Extract the (X, Y) coordinate from the center of the cell holding the provided text.  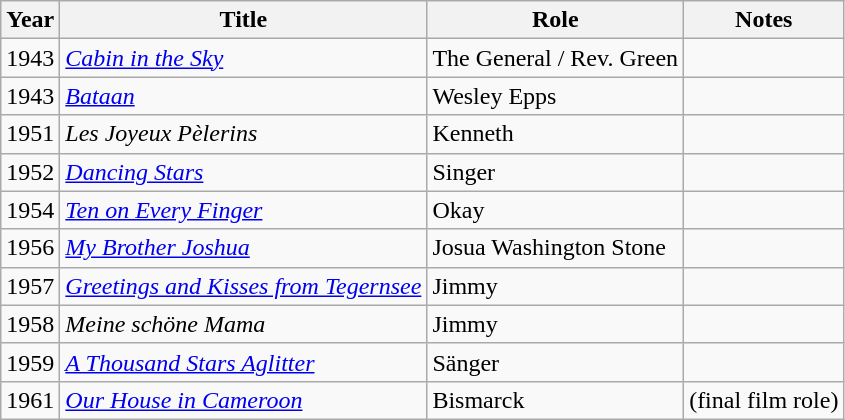
Role (556, 20)
The General / Rev. Green (556, 58)
Les Joyeux Pèlerins (244, 134)
Title (244, 20)
Notes (764, 20)
Kenneth (556, 134)
Bataan (244, 96)
A Thousand Stars Aglitter (244, 362)
Meine schöne Mama (244, 324)
Okay (556, 210)
Bismarck (556, 400)
Singer (556, 172)
Ten on Every Finger (244, 210)
1956 (30, 248)
1952 (30, 172)
Sänger (556, 362)
Cabin in the Sky (244, 58)
1958 (30, 324)
Our House in Cameroon (244, 400)
Year (30, 20)
Dancing Stars (244, 172)
Josua Washington Stone (556, 248)
1959 (30, 362)
1957 (30, 286)
(final film role) (764, 400)
1961 (30, 400)
1954 (30, 210)
Greetings and Kisses from Tegernsee (244, 286)
My Brother Joshua (244, 248)
Wesley Epps (556, 96)
1951 (30, 134)
